Determine the [X, Y] coordinate at the center of the cell enclosing the given text.  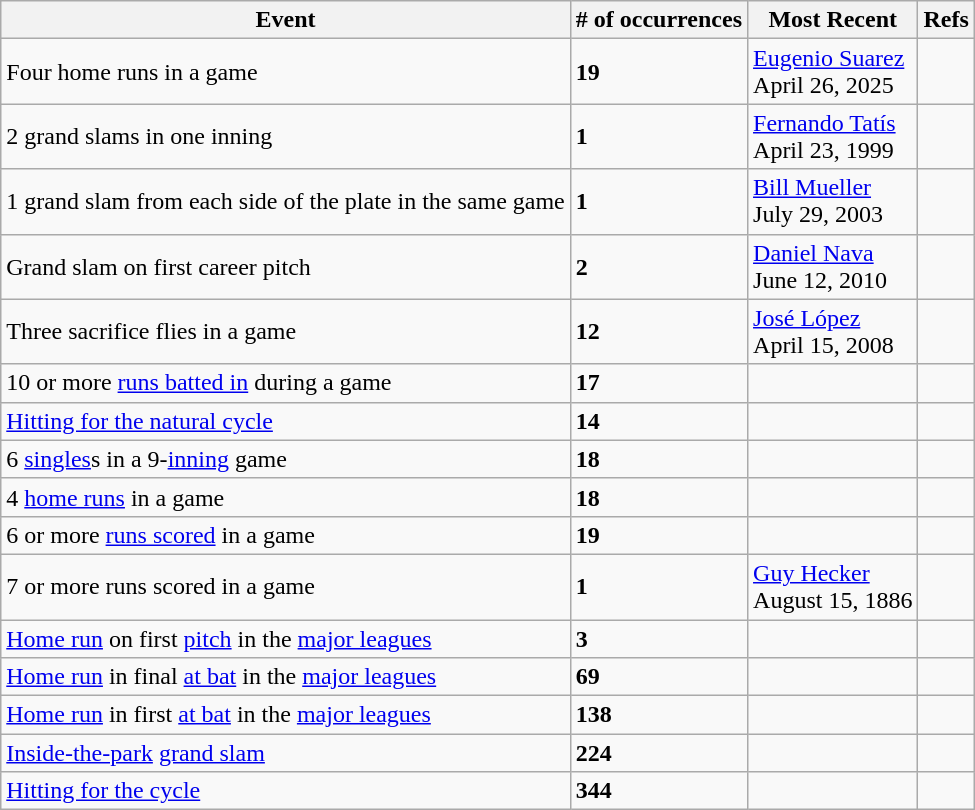
224 [658, 753]
Guy HeckerAugust 15, 1886 [833, 586]
Refs [946, 20]
Home run in final at bat in the major leagues [286, 677]
Daniel NavaJune 12, 2010 [833, 266]
Home run on first pitch in the major leagues [286, 639]
# of occurrences [658, 20]
6 singless in a 9-inning game [286, 459]
Eugenio SuarezApril 26, 2025 [833, 72]
17 [658, 383]
Home run in first at bat in the major leagues [286, 715]
Three sacrifice flies in a game [286, 332]
Fernando TatísApril 23, 1999 [833, 136]
12 [658, 332]
Four home runs in a game [286, 72]
10 or more runs batted in during a game [286, 383]
Grand slam on first career pitch [286, 266]
2 [658, 266]
3 [658, 639]
2 grand slams in one inning [286, 136]
Hitting for the cycle [286, 791]
7 or more runs scored in a game [286, 586]
14 [658, 421]
Event [286, 20]
138 [658, 715]
Most Recent [833, 20]
344 [658, 791]
Hitting for the natural cycle [286, 421]
Inside-the-park grand slam [286, 753]
José LópezApril 15, 2008 [833, 332]
Bill MuellerJuly 29, 2003 [833, 202]
1 grand slam from each side of the plate in the same game [286, 202]
6 or more runs scored in a game [286, 535]
69 [658, 677]
4 home runs in a game [286, 497]
